Search for the cell housing the specified text and yield its (x, y) center coordinate. 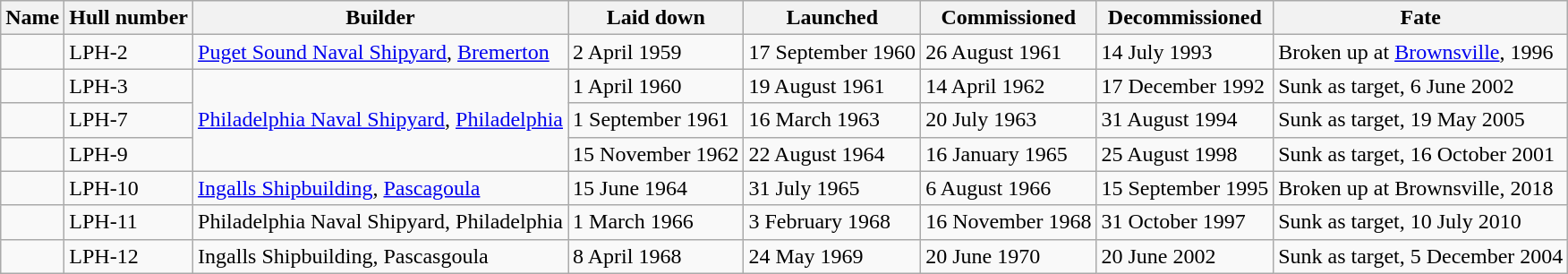
31 July 1965 (832, 188)
15 November 1962 (656, 154)
Launched (832, 18)
17 December 1992 (1185, 86)
Ingalls Shipbuilding, Pascagoula (381, 188)
LPH-11 (129, 222)
15 September 1995 (1185, 188)
LPH-9 (129, 154)
Puget Sound Naval Shipyard, Bremerton (381, 52)
16 January 1965 (1009, 154)
1 March 1966 (656, 222)
14 April 1962 (1009, 86)
20 July 1963 (1009, 120)
20 June 2002 (1185, 256)
25 August 1998 (1185, 154)
Ingalls Shipbuilding, Pascasgoula (381, 256)
LPH-10 (129, 188)
14 July 1993 (1185, 52)
Sunk as target, 16 October 2001 (1421, 154)
20 June 1970 (1009, 256)
3 February 1968 (832, 222)
LPH-12 (129, 256)
8 April 1968 (656, 256)
22 August 1964 (832, 154)
Decommissioned (1185, 18)
6 August 1966 (1009, 188)
Sunk as target, 6 June 2002 (1421, 86)
Sunk as target, 19 May 2005 (1421, 120)
LPH-3 (129, 86)
2 April 1959 (656, 52)
Broken up at Brownsville, 2018 (1421, 188)
31 August 1994 (1185, 120)
16 November 1968 (1009, 222)
Hull number (129, 18)
1 September 1961 (656, 120)
15 June 1964 (656, 188)
31 October 1997 (1185, 222)
16 March 1963 (832, 120)
17 September 1960 (832, 52)
26 August 1961 (1009, 52)
LPH-7 (129, 120)
LPH-2 (129, 52)
Builder (381, 18)
19 August 1961 (832, 86)
1 April 1960 (656, 86)
Commissioned (1009, 18)
Sunk as target, 5 December 2004 (1421, 256)
Laid down (656, 18)
Broken up at Brownsville, 1996 (1421, 52)
24 May 1969 (832, 256)
Sunk as target, 10 July 2010 (1421, 222)
Fate (1421, 18)
Name (32, 18)
